Return the [X, Y] coordinate for the center point of the cell that contains the specified text.  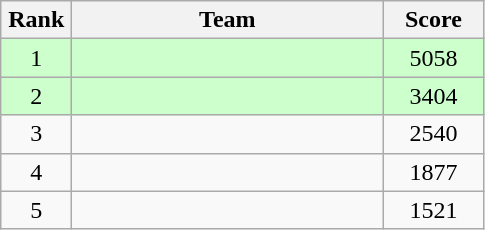
4 [36, 172]
5 [36, 210]
3404 [434, 96]
Score [434, 20]
3 [36, 134]
2540 [434, 134]
1 [36, 58]
1521 [434, 210]
2 [36, 96]
5058 [434, 58]
Team [228, 20]
1877 [434, 172]
Rank [36, 20]
